Pinpoint the cell where the given text exists, returning its [X, Y] midpoint coordinate. 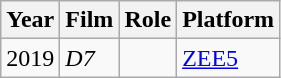
2019 [30, 58]
Year [30, 20]
ZEE5 [228, 58]
Role [148, 20]
Platform [228, 20]
D7 [90, 58]
Film [90, 20]
